Extract the [x, y] coordinate from the center of the cell holding the provided text.  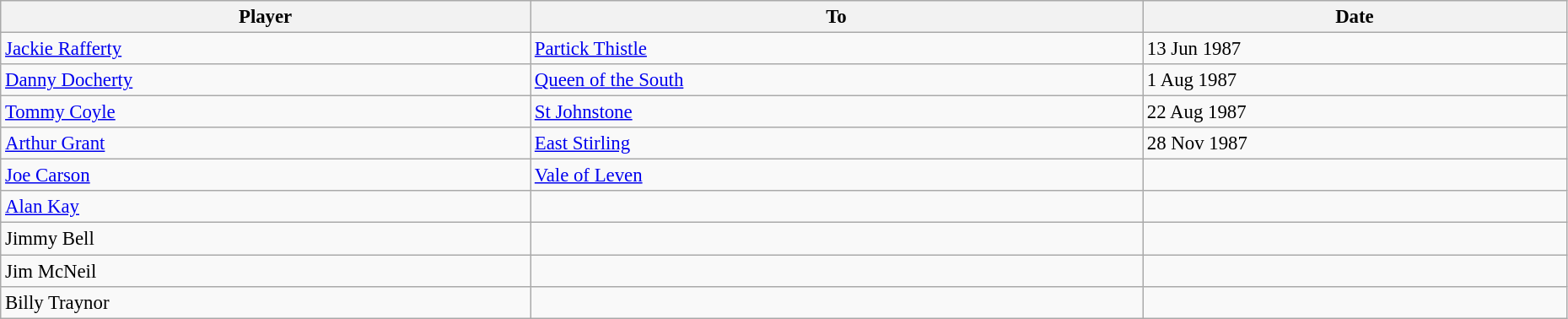
Jim McNeil [266, 271]
1 Aug 1987 [1355, 80]
13 Jun 1987 [1355, 49]
Date [1355, 17]
Joe Carson [266, 176]
St Johnstone [836, 112]
22 Aug 1987 [1355, 112]
Vale of Leven [836, 176]
East Stirling [836, 143]
Queen of the South [836, 80]
Player [266, 17]
To [836, 17]
Alan Kay [266, 207]
Jimmy Bell [266, 239]
Billy Traynor [266, 302]
Danny Docherty [266, 80]
Jackie Rafferty [266, 49]
28 Nov 1987 [1355, 143]
Partick Thistle [836, 49]
Arthur Grant [266, 143]
Tommy Coyle [266, 112]
